Identify which cell holds the provided text, then report its (X, Y) central coordinate. 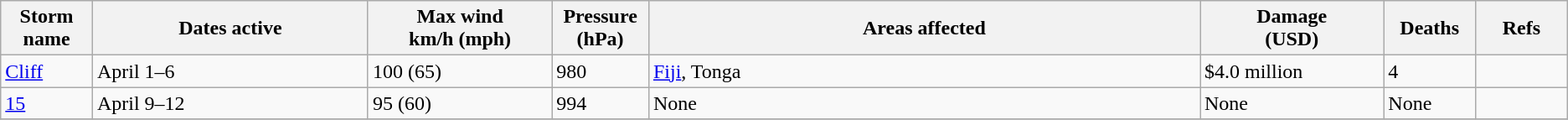
Dates active (230, 29)
Fiji, Tonga (924, 71)
4 (1430, 71)
994 (601, 103)
95 (60) (459, 103)
Pressure(hPa) (601, 29)
April 9–12 (230, 103)
100 (65) (459, 71)
Deaths (1430, 29)
15 (47, 103)
980 (601, 71)
Cliff (47, 71)
Storm name (47, 29)
$4.0 million (1292, 71)
Refs (1521, 29)
Max windkm/h (mph) (459, 29)
Areas affected (924, 29)
April 1–6 (230, 71)
Damage(USD) (1292, 29)
